Search for the cell housing the specified text and yield its (x, y) center coordinate. 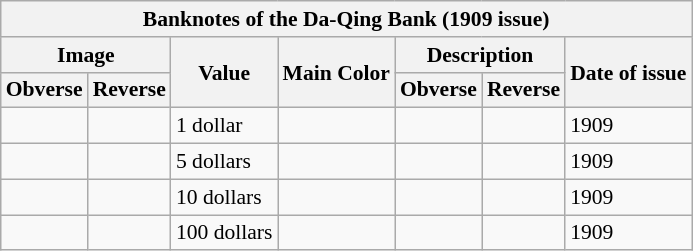
1 dollar (224, 126)
10 dollars (224, 197)
Value (224, 72)
Image (86, 55)
Banknotes of the Da-Qing Bank (1909 issue) (346, 19)
100 dollars (224, 233)
Description (480, 55)
Main Color (336, 72)
5 dollars (224, 162)
Date of issue (628, 72)
